Scan for the cell matching the given text and deliver its (X, Y) coordinate at center. 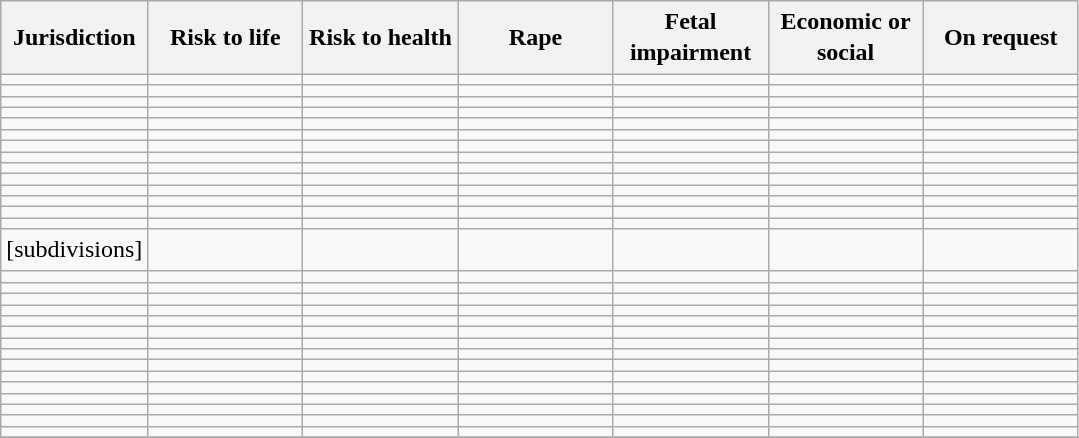
Fetal impairment (690, 38)
On request (1000, 38)
Economic or social (846, 38)
[subdivisions] (74, 250)
Risk to life (226, 38)
Risk to health (380, 38)
Jurisdiction (74, 38)
Rape (536, 38)
